Determine the (X, Y) coordinate at the center of the cell enclosing the given text.  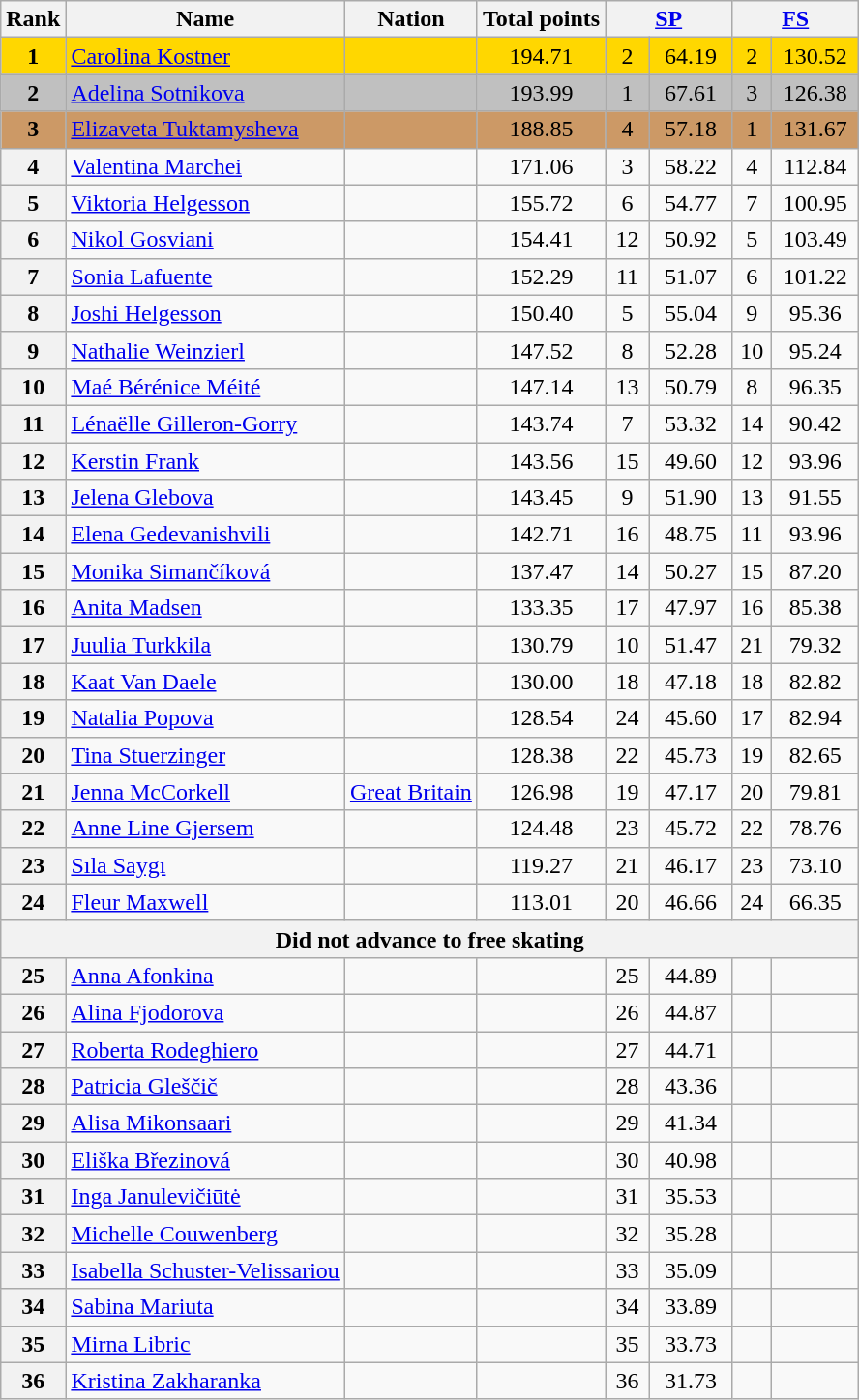
Maé Bérénice Méité (205, 387)
51.90 (691, 498)
193.99 (541, 93)
128.54 (541, 718)
50.27 (691, 571)
51.47 (691, 645)
Mirna Libric (205, 1344)
43.36 (691, 1087)
Anne Line Gjersem (205, 829)
52.28 (691, 350)
87.20 (815, 571)
Monika Simančíková (205, 571)
Elizaveta Tuktamysheva (205, 130)
Kristina Zakharanka (205, 1381)
Sonia Lafuente (205, 277)
Rank (33, 19)
Patricia Gleščič (205, 1087)
Juulia Turkkila (205, 645)
47.97 (691, 608)
152.29 (541, 277)
FS (795, 19)
55.04 (691, 313)
124.48 (541, 829)
54.77 (691, 203)
35.53 (691, 1197)
Anna Afonkina (205, 976)
Total points (541, 19)
79.32 (815, 645)
150.40 (541, 313)
143.45 (541, 498)
49.60 (691, 461)
Name (205, 19)
51.07 (691, 277)
45.72 (691, 829)
64.19 (691, 56)
Isabella Schuster-Velissariou (205, 1270)
SP (669, 19)
Inga Janulevičiūtė (205, 1197)
44.71 (691, 1049)
Nation (410, 19)
31.73 (691, 1381)
137.47 (541, 571)
Tina Stuerzinger (205, 755)
73.10 (815, 865)
133.35 (541, 608)
Great Britain (410, 792)
Elena Gedevanishvili (205, 535)
Sıla Saygı (205, 865)
82.94 (815, 718)
Sabina Mariuta (205, 1307)
82.82 (815, 682)
113.01 (541, 902)
Alina Fjodorova (205, 1012)
Nikol Gosviani (205, 240)
188.85 (541, 130)
171.06 (541, 166)
Adelina Sotnikova (205, 93)
Anita Madsen (205, 608)
33.89 (691, 1307)
95.36 (815, 313)
Jenna McCorkell (205, 792)
131.67 (815, 130)
46.17 (691, 865)
Viktoria Helgesson (205, 203)
44.89 (691, 976)
47.17 (691, 792)
194.71 (541, 56)
Roberta Rodeghiero (205, 1049)
46.66 (691, 902)
90.42 (815, 423)
95.24 (815, 350)
Nathalie Weinzierl (205, 350)
103.49 (815, 240)
Alisa Mikonsaari (205, 1123)
44.87 (691, 1012)
119.27 (541, 865)
47.18 (691, 682)
Kerstin Frank (205, 461)
112.84 (815, 166)
Lénaëlle Gilleron-Gorry (205, 423)
130.52 (815, 56)
Natalia Popova (205, 718)
Jelena Glebova (205, 498)
45.60 (691, 718)
50.92 (691, 240)
48.75 (691, 535)
79.81 (815, 792)
67.61 (691, 93)
154.41 (541, 240)
78.76 (815, 829)
33.73 (691, 1344)
142.71 (541, 535)
82.65 (815, 755)
130.79 (541, 645)
Fleur Maxwell (205, 902)
130.00 (541, 682)
Kaat Van Daele (205, 682)
101.22 (815, 277)
45.73 (691, 755)
126.98 (541, 792)
96.35 (815, 387)
126.38 (815, 93)
85.38 (815, 608)
41.34 (691, 1123)
50.79 (691, 387)
100.95 (815, 203)
143.74 (541, 423)
Did not advance to free skating (429, 939)
53.32 (691, 423)
Joshi Helgesson (205, 313)
58.22 (691, 166)
35.09 (691, 1270)
66.35 (815, 902)
Valentina Marchei (205, 166)
57.18 (691, 130)
91.55 (815, 498)
Eliška Březinová (205, 1160)
147.52 (541, 350)
Michelle Couwenberg (205, 1234)
128.38 (541, 755)
35.28 (691, 1234)
40.98 (691, 1160)
155.72 (541, 203)
143.56 (541, 461)
147.14 (541, 387)
Carolina Kostner (205, 56)
